Locate the cell with the specified text and output its (x, y) center coordinate. 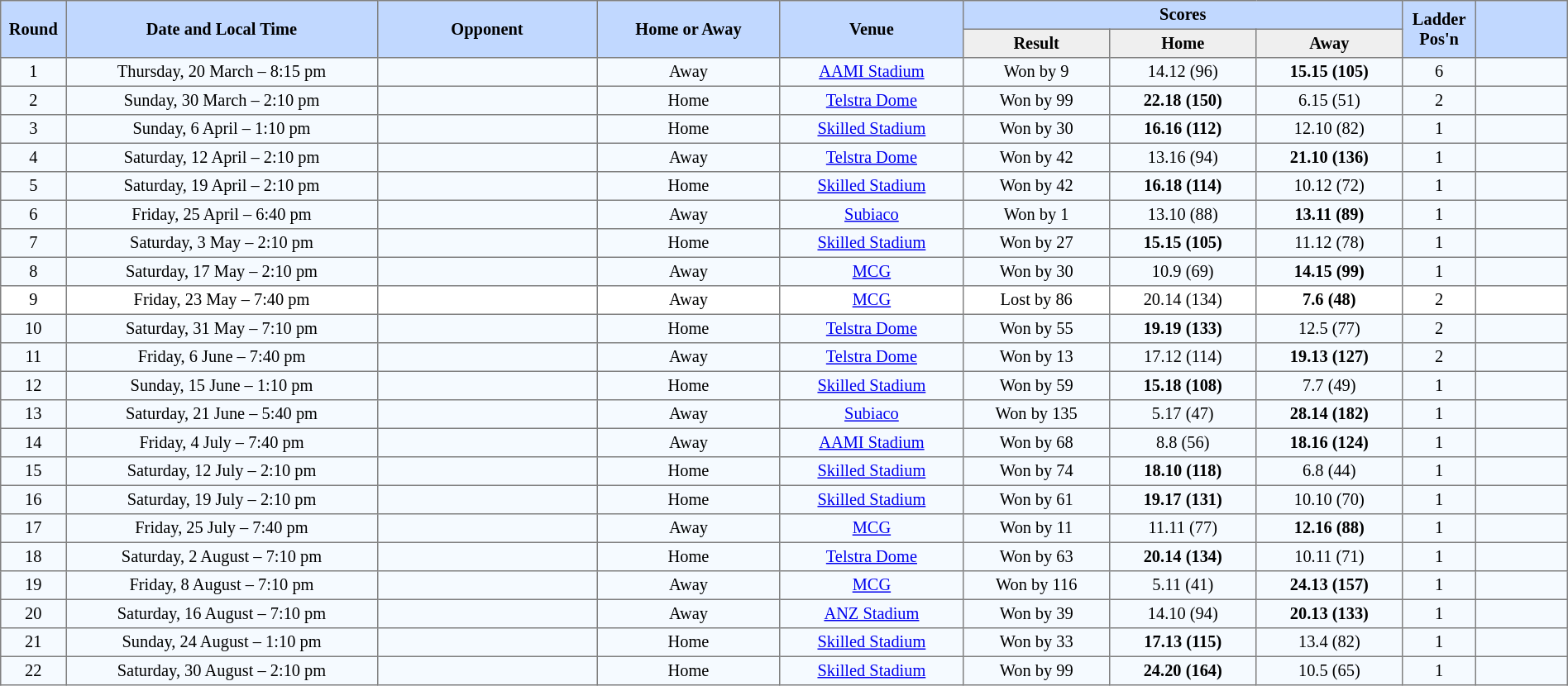
10.10 (70) (1330, 499)
Won by 61 (1037, 499)
Thursday, 20 March – 8:15 pm (222, 72)
11.11 (77) (1183, 528)
14 (33, 442)
8.8 (56) (1183, 442)
14.10 (94) (1183, 613)
Home or Away (688, 30)
Sunday, 15 June – 1:10 pm (222, 385)
5.17 (47) (1183, 414)
14.12 (96) (1183, 72)
17 (33, 528)
24.20 (164) (1183, 670)
Friday, 25 July – 7:40 pm (222, 528)
10 (33, 328)
Won by 13 (1037, 357)
Won by 116 (1037, 585)
15 (33, 471)
Won by 63 (1037, 556)
Won by 9 (1037, 72)
21 (33, 642)
10.12 (72) (1330, 186)
6.15 (51) (1330, 100)
18.10 (118) (1183, 471)
7.6 (48) (1330, 300)
Won by 33 (1037, 642)
Result (1037, 43)
10.9 (69) (1183, 271)
3 (33, 129)
19 (33, 585)
12.16 (88) (1330, 528)
Won by 68 (1037, 442)
5.11 (41) (1183, 585)
12.10 (82) (1330, 129)
Ladder Pos'n (1439, 30)
Venue (872, 30)
Saturday, 12 April – 2:10 pm (222, 157)
5 (33, 186)
Opponent (487, 30)
Friday, 4 July – 7:40 pm (222, 442)
19.17 (131) (1183, 499)
Saturday, 19 July – 2:10 pm (222, 499)
20 (33, 613)
10.11 (71) (1330, 556)
9 (33, 300)
7.7 (49) (1330, 385)
Won by 74 (1037, 471)
Scores (1183, 15)
Saturday, 19 April – 2:10 pm (222, 186)
Friday, 6 June – 7:40 pm (222, 357)
12 (33, 385)
16.16 (112) (1183, 129)
Won by 135 (1037, 414)
Saturday, 16 August – 7:10 pm (222, 613)
17.12 (114) (1183, 357)
22.18 (150) (1183, 100)
14.15 (99) (1330, 271)
16.18 (114) (1183, 186)
Saturday, 30 August – 2:10 pm (222, 670)
17.13 (115) (1183, 642)
13.4 (82) (1330, 642)
Won by 59 (1037, 385)
Saturday, 3 May – 2:10 pm (222, 243)
Date and Local Time (222, 30)
19.13 (127) (1330, 357)
Sunday, 30 March – 2:10 pm (222, 100)
21.10 (136) (1330, 157)
28.14 (182) (1330, 414)
4 (33, 157)
Lost by 86 (1037, 300)
7 (33, 243)
Saturday, 17 May – 2:10 pm (222, 271)
Friday, 25 April – 6:40 pm (222, 214)
12.5 (77) (1330, 328)
13 (33, 414)
11 (33, 357)
8 (33, 271)
Won by 39 (1037, 613)
10.5 (65) (1330, 670)
Saturday, 31 May – 7:10 pm (222, 328)
Friday, 23 May – 7:40 pm (222, 300)
Won by 11 (1037, 528)
Saturday, 12 July – 2:10 pm (222, 471)
19.19 (133) (1183, 328)
Sunday, 24 August – 1:10 pm (222, 642)
Sunday, 6 April – 1:10 pm (222, 129)
ANZ Stadium (872, 613)
16 (33, 499)
22 (33, 670)
11.12 (78) (1330, 243)
13.16 (94) (1183, 157)
13.10 (88) (1183, 214)
15.18 (108) (1183, 385)
6.8 (44) (1330, 471)
Won by 27 (1037, 243)
18 (33, 556)
18.16 (124) (1330, 442)
24.13 (157) (1330, 585)
Friday, 8 August – 7:10 pm (222, 585)
Won by 55 (1037, 328)
Saturday, 2 August – 7:10 pm (222, 556)
20.13 (133) (1330, 613)
Won by 1 (1037, 214)
Saturday, 21 June – 5:40 pm (222, 414)
Round (33, 30)
13.11 (89) (1330, 214)
